Return [X, Y] of the center of cell containing provided text 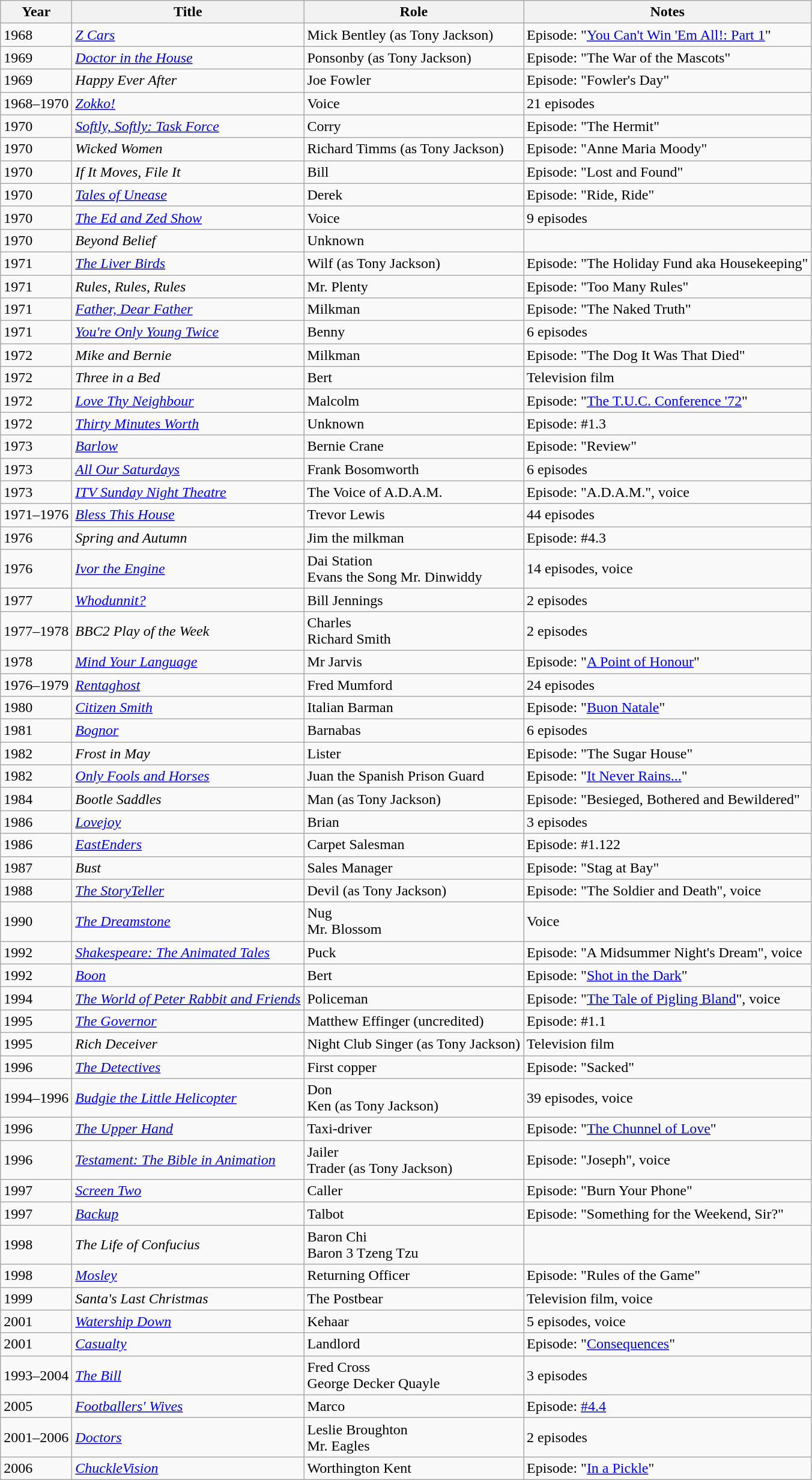
Matthew Effinger (uncredited) [414, 1021]
Episode: "The Tale of Pigling Bland", voice [668, 998]
Mr Jarvis [414, 662]
Spring and Autumn [188, 538]
Derek [414, 195]
Wilf (as Tony Jackson) [414, 263]
Boon [188, 975]
1994 [36, 998]
1971–1976 [36, 515]
Episode: "Too Many Rules" [668, 287]
DonKen (as Tony Jackson) [414, 1098]
1978 [36, 662]
Richard Timms (as Tony Jackson) [414, 149]
Policeman [414, 998]
Episode: "The Naked Truth" [668, 309]
ChuckleVision [188, 1468]
Watership Down [188, 1321]
Happy Ever After [188, 81]
Episode: #1.3 [668, 424]
The World of Peter Rabbit and Friends [188, 998]
The Governor [188, 1021]
BBC2 Play of the Week [188, 631]
Notes [668, 12]
1981 [36, 731]
Lovejoy [188, 822]
Episode: "Besieged, Bothered and Bewildered" [668, 799]
The Upper Hand [188, 1129]
Ivor the Engine [188, 568]
Episode: "Sacked" [668, 1067]
Episode: "A Midsummer Night's Dream", voice [668, 952]
Joe Fowler [414, 81]
Mind Your Language [188, 662]
NugMr. Blossom [414, 922]
1977 [36, 600]
CharlesRichard Smith [414, 631]
Malcolm [414, 401]
Episode: "The Hermit" [668, 126]
Jim the milkman [414, 538]
Frost in May [188, 754]
Frank Bosomworth [414, 469]
Episode: "Stag at Bay" [668, 868]
Mosley [188, 1276]
Beyond Belief [188, 240]
Bill Jennings [414, 600]
Screen Two [188, 1191]
1994–1996 [36, 1098]
JailerTrader (as Tony Jackson) [414, 1160]
Z Cars [188, 35]
Italian Barman [414, 708]
Three in a Bed [188, 378]
Bill [414, 172]
1968–1970 [36, 103]
Taxi-driver [414, 1129]
Episode: "Shot in the Dark" [668, 975]
Ponsonby (as Tony Jackson) [414, 58]
Budgie the Little Helicopter [188, 1098]
The Dreamstone [188, 922]
Backup [188, 1214]
Softly, Softly: Task Force [188, 126]
Rich Deceiver [188, 1044]
Episode: "A.D.A.M.", voice [668, 492]
Santa's Last Christmas [188, 1299]
Bless This House [188, 515]
Fred CrossGeorge Decker Quayle [414, 1375]
Role [414, 12]
Sales Manager [414, 868]
Episode: "Consequences" [668, 1344]
Devil (as Tony Jackson) [414, 891]
Tales of Unease [188, 195]
Episode: "The T.U.C. Conference '72" [668, 401]
Television film, voice [668, 1299]
The Ed and Zed Show [188, 218]
You're Only Young Twice [188, 332]
Episode: "The Soldier and Death", voice [668, 891]
9 episodes [668, 218]
Lister [414, 754]
The Detectives [188, 1067]
Father, Dear Father [188, 309]
Love Thy Neighbour [188, 401]
Episode: "The Dog It Was That Died" [668, 355]
Zokko! [188, 103]
Episode: "You Can't Win 'Em All!: Part 1" [668, 35]
Brian [414, 822]
1988 [36, 891]
14 episodes, voice [668, 568]
Rules, Rules, Rules [188, 287]
Episode: "The Sugar House" [668, 754]
Whodunnit? [188, 600]
Trevor Lewis [414, 515]
Episode: "Anne Maria Moody" [668, 149]
If It Moves, File It [188, 172]
Marco [414, 1406]
Bootle Saddles [188, 799]
First copper [414, 1067]
Bognor [188, 731]
Casualty [188, 1344]
Fred Mumford [414, 684]
Episode: "Review" [668, 446]
1980 [36, 708]
Leslie BroughtonMr. Eagles [414, 1437]
Mike and Bernie [188, 355]
Mick Bentley (as Tony Jackson) [414, 35]
Shakespeare: The Animated Tales [188, 952]
Episode: "The Holiday Fund aka Housekeeping" [668, 263]
Juan the Spanish Prison Guard [414, 776]
The Liver Birds [188, 263]
Bernie Crane [414, 446]
Episode: "Joseph", voice [668, 1160]
Bust [188, 868]
1976–1979 [36, 684]
Barlow [188, 446]
Doctor in the House [188, 58]
The Postbear [414, 1299]
1993–2004 [36, 1375]
Episode: "It Never Rains..." [668, 776]
Landlord [414, 1344]
The Life of Confucius [188, 1245]
Testament: The Bible in Animation [188, 1160]
The Voice of A.D.A.M. [414, 492]
The StoryTeller [188, 891]
Doctors [188, 1437]
Episode: "Lost and Found" [668, 172]
2001–2006 [36, 1437]
Talbot [414, 1214]
1984 [36, 799]
Episode: #1.1 [668, 1021]
Dai StationEvans the Song Mr. Dinwiddy [414, 568]
Puck [414, 952]
Corry [414, 126]
Returning Officer [414, 1276]
Carpet Salesman [414, 845]
1977–1978 [36, 631]
Man (as Tony Jackson) [414, 799]
Caller [414, 1191]
The Bill [188, 1375]
Barnabas [414, 731]
Episode: #1.122 [668, 845]
5 episodes, voice [668, 1321]
Baron ChiBaron 3 Tzeng Tzu [414, 1245]
Wicked Women [188, 149]
Kehaar [414, 1321]
1999 [36, 1299]
Only Fools and Horses [188, 776]
Footballers' Wives [188, 1406]
Episode: "The Chunnel of Love" [668, 1129]
1990 [36, 922]
Title [188, 12]
Year [36, 12]
Thirty Minutes Worth [188, 424]
Episode: "The War of the Mascots" [668, 58]
1987 [36, 868]
Benny [414, 332]
Mr. Plenty [414, 287]
Worthington Kent [414, 1468]
21 episodes [668, 103]
Episode: "Buon Natale" [668, 708]
Episode: "A Point of Honour" [668, 662]
Episode: "Fowler's Day" [668, 81]
2006 [36, 1468]
24 episodes [668, 684]
Night Club Singer (as Tony Jackson) [414, 1044]
Rentaghost [188, 684]
Episode: "Rules of the Game" [668, 1276]
Episode: "Burn Your Phone" [668, 1191]
Episode: "Something for the Weekend, Sir?" [668, 1214]
44 episodes [668, 515]
Episode: #4.3 [668, 538]
EastEnders [188, 845]
2005 [36, 1406]
39 episodes, voice [668, 1098]
Citizen Smith [188, 708]
All Our Saturdays [188, 469]
Episode: "In a Pickle" [668, 1468]
Episode: #4.4 [668, 1406]
ITV Sunday Night Theatre [188, 492]
1968 [36, 35]
Episode: "Ride, Ride" [668, 195]
